Pinpoint the cell where the given text exists, returning its [x, y] midpoint coordinate. 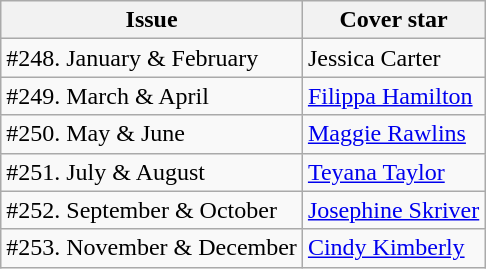
#248. January & February [152, 58]
#249. March & April [152, 96]
Filippa Hamilton [393, 96]
Issue [152, 20]
Cover star [393, 20]
#253. November & December [152, 248]
#251. July & August [152, 172]
#250. May & June [152, 134]
Josephine Skriver [393, 210]
#252. September & October [152, 210]
Cindy Kimberly [393, 248]
Maggie Rawlins [393, 134]
Jessica Carter [393, 58]
Teyana Taylor [393, 172]
